Extract the [X, Y] coordinate from the center of the cell holding the provided text.  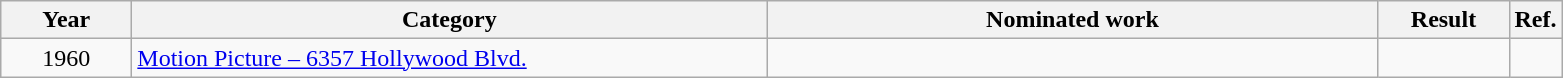
Year [66, 20]
Ref. [1536, 20]
Motion Picture – 6357 Hollywood Blvd. [450, 58]
Result [1444, 20]
Nominated work [1072, 20]
Category [450, 20]
1960 [66, 58]
